Search for the cell housing the specified text and yield its [x, y] center coordinate. 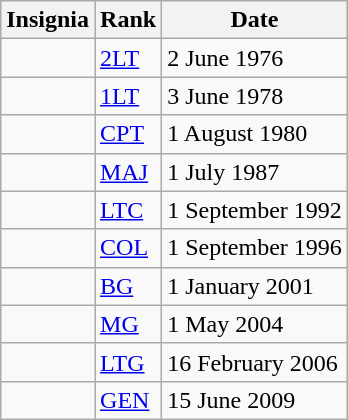
1 August 1980 [255, 134]
CPT [128, 134]
1 January 2001 [255, 286]
LTC [128, 210]
15 June 2009 [255, 400]
MAJ [128, 172]
3 June 1978 [255, 96]
1 May 2004 [255, 324]
COL [128, 248]
1 September 1992 [255, 210]
2 June 1976 [255, 58]
GEN [128, 400]
Insignia [48, 20]
Rank [128, 20]
2LT [128, 58]
1LT [128, 96]
BG [128, 286]
16 February 2006 [255, 362]
1 July 1987 [255, 172]
LTG [128, 362]
Date [255, 20]
MG [128, 324]
1 September 1996 [255, 248]
